Pinpoint the cell where the given text exists, returning its (x, y) midpoint coordinate. 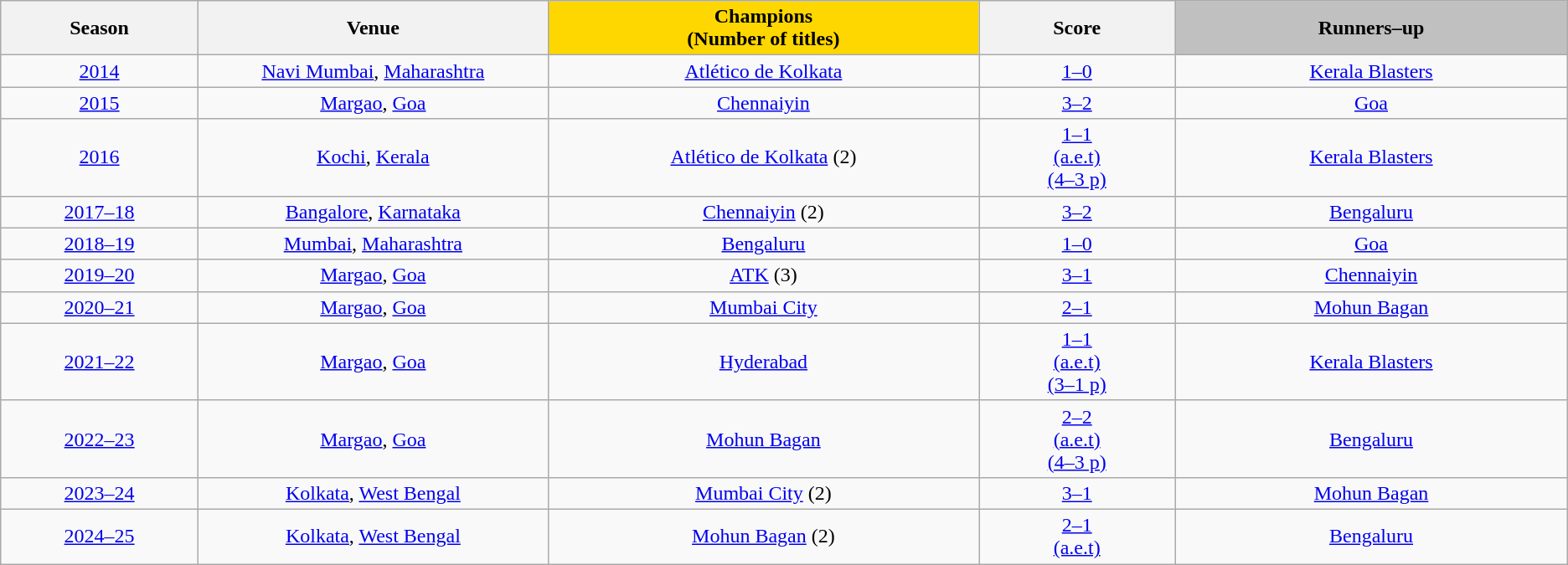
Mumbai, Maharashtra (374, 244)
2019–20 (100, 275)
2023–24 (100, 493)
Bangalore, Karnataka (374, 212)
2024–25 (100, 536)
ATK (3) (763, 275)
2–1 (a.e.t) (1077, 536)
Mumbai City (2) (763, 493)
Score (1077, 28)
Hyderabad (763, 362)
2022–23 (100, 439)
Chennaiyin (2) (763, 212)
Atlético de Kolkata (763, 71)
2–1 (1077, 307)
Kochi, Kerala (374, 157)
Mumbai City (763, 307)
2016 (100, 157)
1–1 (a.e.t)(3–1 p) (1077, 362)
Season (100, 28)
2018–19 (100, 244)
Mohun Bagan (2) (763, 536)
2021–22 (100, 362)
Atlético de Kolkata (2) (763, 157)
Venue (374, 28)
1–1 (a.e.t)(4–3 p) (1077, 157)
Champions(Number of titles) (763, 28)
2020–21 (100, 307)
2017–18 (100, 212)
2–2 (a.e.t)(4–3 p) (1077, 439)
Navi Mumbai, Maharashtra (374, 71)
2014 (100, 71)
Runners–up (1371, 28)
2015 (100, 103)
